Extract the [X, Y] coordinate from the center of the cell holding the provided text.  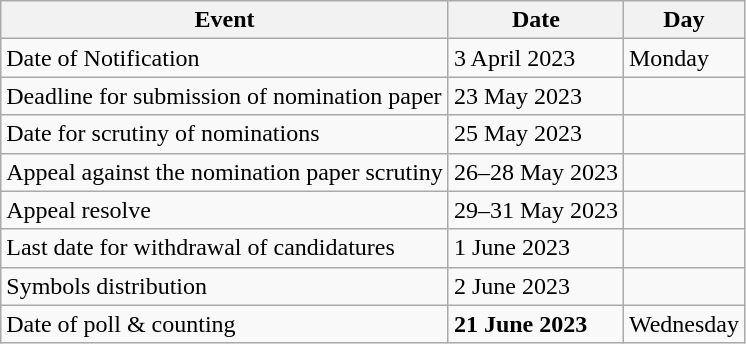
Date of poll & counting [225, 324]
1 June 2023 [536, 248]
2 June 2023 [536, 286]
Date [536, 20]
Day [684, 20]
Appeal resolve [225, 210]
Monday [684, 58]
Appeal against the nomination paper scrutiny [225, 172]
Date of Notification [225, 58]
29–31 May 2023 [536, 210]
Wednesday [684, 324]
3 April 2023 [536, 58]
Deadline for submission of nomination paper [225, 96]
Date for scrutiny of nominations [225, 134]
26–28 May 2023 [536, 172]
21 June 2023 [536, 324]
Symbols distribution [225, 286]
Last date for withdrawal of candidatures [225, 248]
25 May 2023 [536, 134]
23 May 2023 [536, 96]
Event [225, 20]
